For the text-containing cell, return its midpoint in (X, Y) coordinate format. 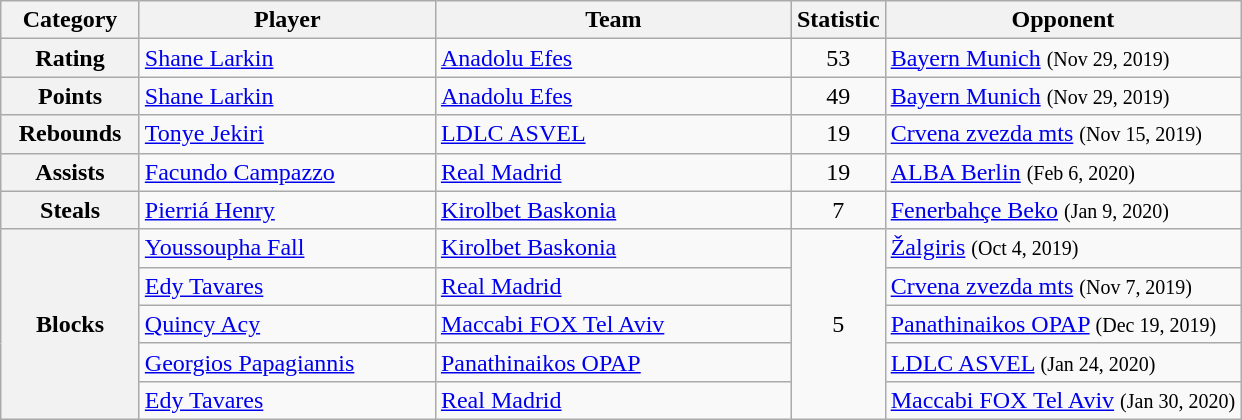
Rating (70, 58)
53 (838, 58)
ALBA Berlin (Feb 6, 2020) (1062, 172)
Quincy Acy (287, 324)
Panathinaikos OPAP (Dec 19, 2019) (1062, 324)
Georgios Papagiannis (287, 362)
Crvena zvezda mts (Nov 7, 2019) (1062, 286)
Pierriá Henry (287, 210)
5 (838, 324)
Team (613, 20)
Maccabi FOX Tel Aviv (Jan 30, 2020) (1062, 400)
7 (838, 210)
49 (838, 96)
Blocks (70, 324)
Žalgiris (Oct 4, 2019) (1062, 248)
Crvena zvezda mts (Nov 15, 2019) (1062, 134)
Maccabi FOX Tel Aviv (613, 324)
Player (287, 20)
Fenerbahçe Beko (Jan 9, 2020) (1062, 210)
Panathinaikos OPAP (613, 362)
LDLC ASVEL (613, 134)
Youssoupha Fall (287, 248)
Points (70, 96)
Facundo Campazzo (287, 172)
Tonye Jekiri (287, 134)
Category (70, 20)
Rebounds (70, 134)
Opponent (1062, 20)
Steals (70, 210)
LDLC ASVEL (Jan 24, 2020) (1062, 362)
Assists (70, 172)
Statistic (838, 20)
